Return (x, y) of the center of cell containing provided text 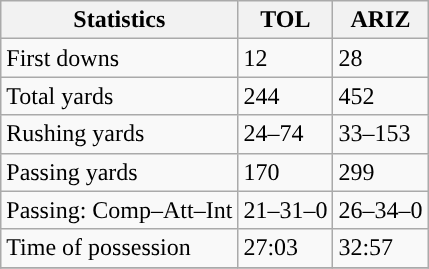
244 (286, 96)
27:03 (286, 248)
21–31–0 (286, 210)
Time of possession (120, 248)
Total yards (120, 96)
Statistics (120, 20)
26–34–0 (380, 210)
299 (380, 172)
TOL (286, 20)
170 (286, 172)
28 (380, 58)
452 (380, 96)
First downs (120, 58)
Passing yards (120, 172)
24–74 (286, 134)
Rushing yards (120, 134)
33–153 (380, 134)
Passing: Comp–Att–Int (120, 210)
32:57 (380, 248)
ARIZ (380, 20)
12 (286, 58)
